Extract the [x, y] coordinate from the center of the cell holding the provided text.  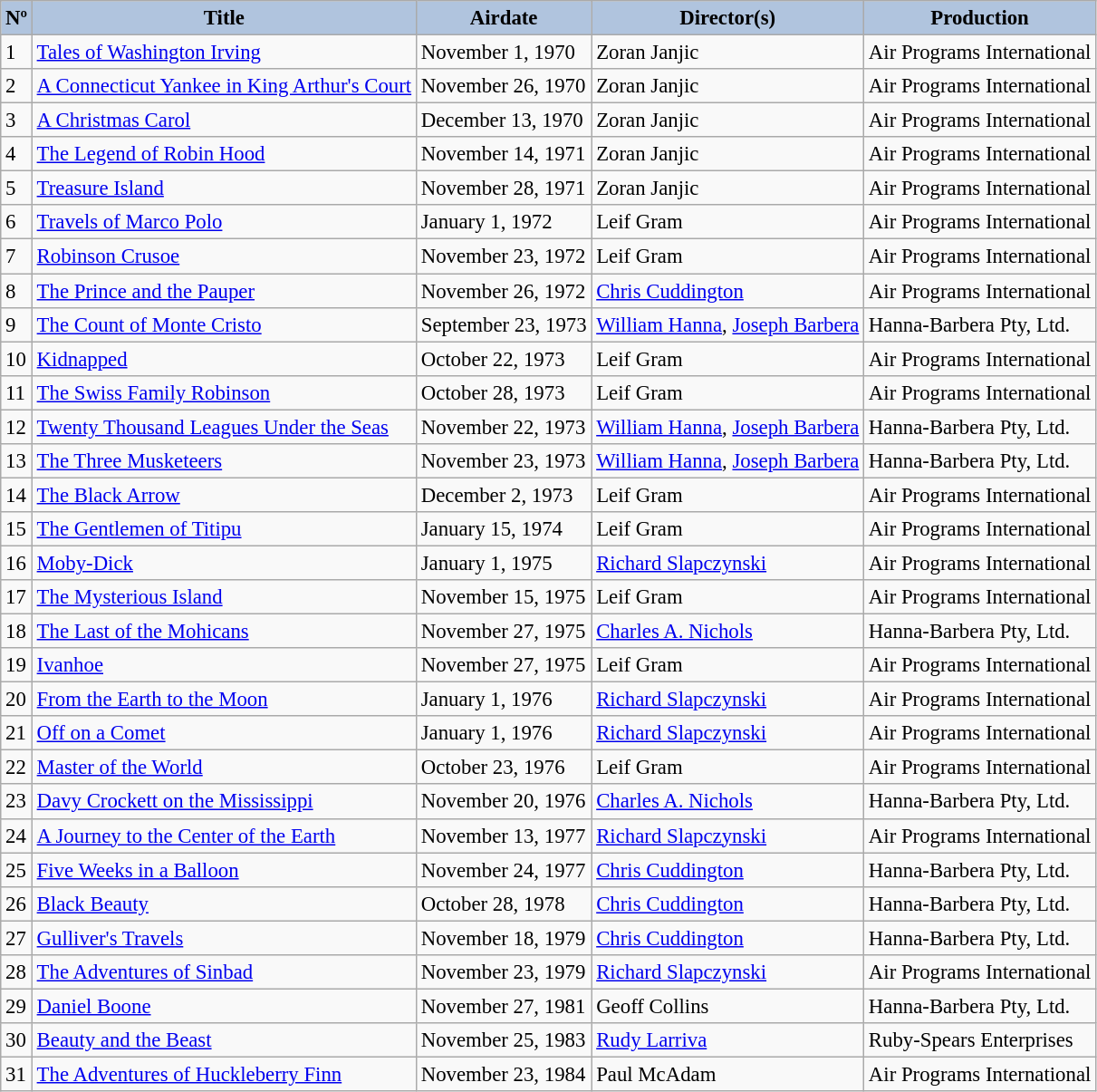
29 [16, 1006]
Ivanhoe [224, 665]
Beauty and the Beast [224, 1040]
The Swiss Family Robinson [224, 392]
17 [16, 597]
Master of the World [224, 768]
Nº [16, 18]
A Christmas Carol [224, 121]
11 [16, 392]
November 24, 1977 [504, 870]
Robinson Crusoe [224, 256]
November 23, 1972 [504, 256]
Travels of Marco Polo [224, 222]
9 [16, 324]
26 [16, 904]
November 15, 1975 [504, 597]
1 [16, 53]
November 27, 1981 [504, 1006]
31 [16, 1074]
November 28, 1971 [504, 188]
28 [16, 972]
The Mysterious Island [224, 597]
10 [16, 359]
23 [16, 802]
Five Weeks in a Balloon [224, 870]
The Adventures of Huckleberry Finn [224, 1074]
The Last of the Mohicans [224, 632]
Tales of Washington Irving [224, 53]
The Gentlemen of Titipu [224, 529]
6 [16, 222]
November 13, 1977 [504, 836]
The Prince and the Pauper [224, 291]
November 25, 1983 [504, 1040]
Davy Crockett on the Mississippi [224, 802]
Gulliver's Travels [224, 938]
A Journey to the Center of the Earth [224, 836]
16 [16, 563]
The Adventures of Sinbad [224, 972]
September 23, 1973 [504, 324]
21 [16, 733]
October 28, 1973 [504, 392]
November 1, 1970 [504, 53]
From the Earth to the Moon [224, 700]
Paul McAdam [728, 1074]
15 [16, 529]
Moby-Dick [224, 563]
Director(s) [728, 18]
November 14, 1971 [504, 154]
The Black Arrow [224, 495]
December 13, 1970 [504, 121]
20 [16, 700]
22 [16, 768]
November 26, 1972 [504, 291]
8 [16, 291]
November 23, 1973 [504, 461]
27 [16, 938]
5 [16, 188]
24 [16, 836]
12 [16, 427]
19 [16, 665]
November 20, 1976 [504, 802]
October 28, 1978 [504, 904]
Daniel Boone [224, 1006]
October 22, 1973 [504, 359]
November 23, 1984 [504, 1074]
November 26, 1970 [504, 86]
A Connecticut Yankee in King Arthur's Court [224, 86]
Geoff Collins [728, 1006]
2 [16, 86]
October 23, 1976 [504, 768]
14 [16, 495]
December 2, 1973 [504, 495]
The Three Musketeers [224, 461]
Airdate [504, 18]
Production [980, 18]
November 18, 1979 [504, 938]
13 [16, 461]
Title [224, 18]
30 [16, 1040]
January 15, 1974 [504, 529]
January 1, 1975 [504, 563]
Twenty Thousand Leagues Under the Seas [224, 427]
Off on a Comet [224, 733]
November 22, 1973 [504, 427]
November 23, 1979 [504, 972]
Black Beauty [224, 904]
7 [16, 256]
3 [16, 121]
January 1, 1972 [504, 222]
Ruby-Spears Enterprises [980, 1040]
18 [16, 632]
25 [16, 870]
Treasure Island [224, 188]
The Count of Monte Cristo [224, 324]
The Legend of Robin Hood [224, 154]
Rudy Larriva [728, 1040]
Kidnapped [224, 359]
4 [16, 154]
